Identify which cell holds the provided text, then report its (x, y) central coordinate. 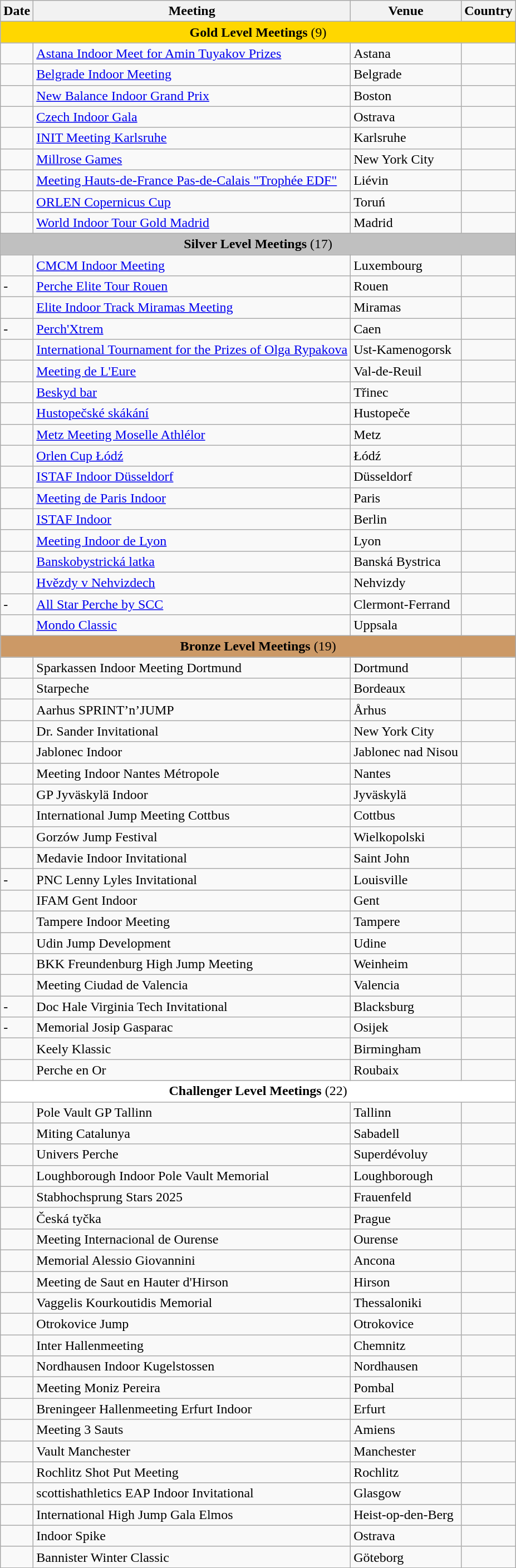
Rochlitz Shot Put Meeting (192, 1472)
Meeting 3 Sauts (192, 1430)
Dr. Sander Invitational (192, 731)
GP Jyväskylä Indoor (192, 795)
Vaggelis Kourkoutidis Memorial (192, 1303)
Perch'Xtrem (192, 329)
Beskyd bar (192, 392)
Belgrade (406, 75)
Göteborg (406, 1557)
Nantes (406, 773)
International Tournament for the Prizes of Olga Rypakova (192, 350)
Dortmund (406, 668)
Pole Vault GP Tallinn (192, 1112)
Manchester (406, 1451)
Česká tyčka (192, 1218)
Gold Level Meetings (9) (258, 32)
Univers Perche (192, 1155)
Gorzów Jump Festival (192, 837)
Luxembourg (406, 265)
Hirson (406, 1281)
Bordeaux (406, 689)
Tallinn (406, 1112)
Łódź (406, 456)
Amiens (406, 1430)
Wielkopolski (406, 837)
International High Jump Gala Elmos (192, 1515)
Frauenfeld (406, 1197)
Czech Indoor Gala (192, 117)
Doc Hale Virginia Tech Invitational (192, 1007)
Millrose Games (192, 159)
International Jump Meeting Cottbus (192, 816)
Lyon (406, 540)
Meeting de Saut en Hauter d'Hirson (192, 1281)
Århus (406, 710)
Banskobystrická latka (192, 561)
Perche Elite Tour Rouen (192, 287)
Rochlitz (406, 1472)
ISTAF Indoor Düsseldorf (192, 477)
Memorial Alessio Giovannini (192, 1260)
INIT Meeting Karlsruhe (192, 138)
Meeting (192, 11)
Astana Indoor Meet for Amin Tuyakov Prizes (192, 53)
Toruń (406, 201)
PNC Lenny Lyles Invitational (192, 879)
Liévin (406, 180)
Erfurt (406, 1409)
Udin Jump Development (192, 943)
Metz (406, 435)
Bannister Winter Classic (192, 1557)
Jablonec Indoor (192, 752)
Sparkassen Indoor Meeting Dortmund (192, 668)
Ust-Kamenogorsk (406, 350)
Breningeer Hallenmeeting Erfurt Indoor (192, 1409)
Düsseldorf (406, 477)
Glasgow (406, 1493)
Prague (406, 1218)
Hvězdy v Nehvizdech (192, 583)
Astana (406, 53)
scottishathletics EAP Indoor Invitational (192, 1493)
Miramas (406, 308)
CMCM Indoor Meeting (192, 265)
Caen (406, 329)
Keely Klassic (192, 1049)
Meeting Moniz Pereira (192, 1388)
Valencia (406, 985)
Roubaix (406, 1070)
Sabadell (406, 1133)
Clermont-Ferrand (406, 604)
Birmingham (406, 1049)
Heist-op-den-Berg (406, 1515)
Vault Manchester (192, 1451)
Boston (406, 96)
Meeting de L'Eure (192, 371)
Indoor Spike (192, 1536)
Udine (406, 943)
Country (489, 11)
Silver Level Meetings (17) (258, 244)
Madrid (406, 223)
All Star Perche by SCC (192, 604)
BKK Freundenburg High Jump Meeting (192, 964)
New Balance Indoor Grand Prix (192, 96)
Memorial Josip Gasparac (192, 1028)
ISTAF Indoor (192, 519)
Meeting Hauts-de-France Pas-de-Calais "Trophée EDF" (192, 180)
Date (17, 11)
Otrokovice Jump (192, 1324)
Ancona (406, 1260)
Cottbus (406, 816)
Pombal (406, 1388)
Gent (406, 900)
IFAM Gent Indoor (192, 900)
Medavie Indoor Invitational (192, 858)
Nordhausen (406, 1367)
Karlsruhe (406, 138)
Osijek (406, 1028)
Loughborough Indoor Pole Vault Memorial (192, 1176)
Berlin (406, 519)
ORLEN Copernicus Cup (192, 201)
Stabhochsprung Stars 2025 (192, 1197)
Louisville (406, 879)
Hustopečské skákání (192, 413)
Uppsala (406, 625)
Paris (406, 498)
Loughborough (406, 1176)
Meeting Indoor Nantes Métropole (192, 773)
Belgrade Indoor Meeting (192, 75)
Tampere Indoor Meeting (192, 921)
Saint John (406, 858)
Třinec (406, 392)
Jablonec nad Nisou (406, 752)
Venue (406, 11)
Bronze Level Meetings (19) (258, 647)
Thessaloniki (406, 1303)
Rouen (406, 287)
Aarhus SPRINT’n’JUMP (192, 710)
Challenger Level Meetings (22) (258, 1091)
Val-de-Reuil (406, 371)
Ourense (406, 1239)
Nordhausen Indoor Kugelstossen (192, 1367)
Weinheim (406, 964)
Mondo Classic (192, 625)
Superdévoluy (406, 1155)
World Indoor Tour Gold Madrid (192, 223)
Blacksburg (406, 1007)
Meeting Ciudad de Valencia (192, 985)
Otrokovice (406, 1324)
Elite Indoor Track Miramas Meeting (192, 308)
Meeting Internacional de Ourense (192, 1239)
Tampere (406, 921)
Jyväskylä (406, 795)
Nehvizdy (406, 583)
Metz Meeting Moselle Athlélor (192, 435)
Inter Hallenmeeting (192, 1345)
Banská Bystrica (406, 561)
Orlen Cup Łódź (192, 456)
Miting Catalunya (192, 1133)
Meeting Indoor de Lyon (192, 540)
Perche en Or (192, 1070)
Starpeche (192, 689)
Hustopeče (406, 413)
Meeting de Paris Indoor (192, 498)
Chemnitz (406, 1345)
